For the text-containing cell, return its midpoint in (X, Y) coordinate format. 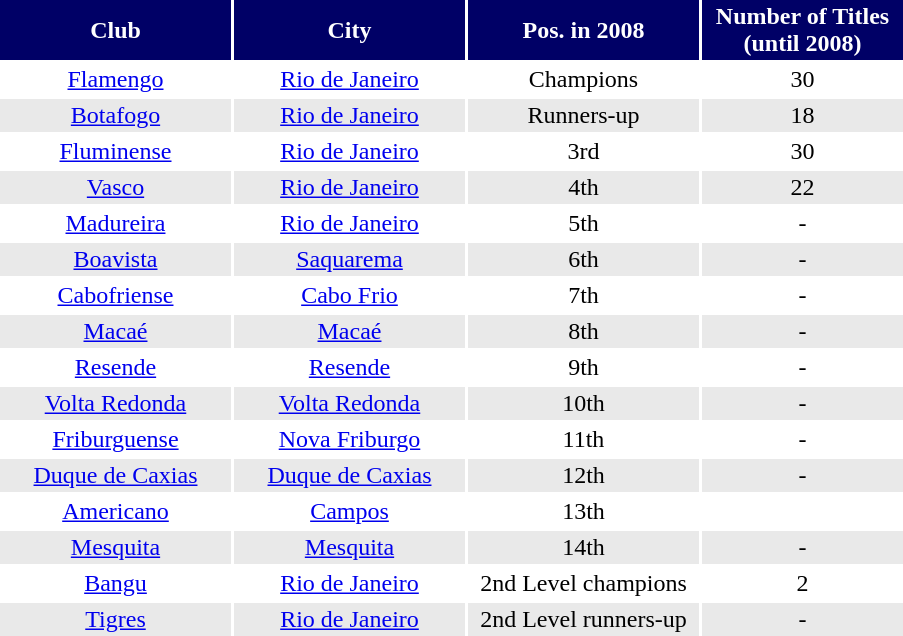
9th (584, 368)
7th (584, 296)
Saquarema (350, 260)
Americano (116, 512)
Cabo Frio (350, 296)
Madureira (116, 224)
Bangu (116, 584)
Vasco (116, 188)
Club (116, 30)
13th (584, 512)
Cabofriense (116, 296)
Friburguense (116, 440)
Number of Titles (until 2008) (802, 30)
Nova Friburgo (350, 440)
11th (584, 440)
22 (802, 188)
Runners-up (584, 116)
2 (802, 584)
Campos (350, 512)
4th (584, 188)
3rd (584, 152)
12th (584, 476)
14th (584, 548)
18 (802, 116)
5th (584, 224)
Pos. in 2008 (584, 30)
Boavista (116, 260)
Flamengo (116, 80)
6th (584, 260)
Champions (584, 80)
2nd Level champions (584, 584)
City (350, 30)
Tigres (116, 620)
Botafogo (116, 116)
8th (584, 332)
10th (584, 404)
2nd Level runners-up (584, 620)
Fluminense (116, 152)
